Provide the (X, Y) coordinate of the cell's center where the given text is located.  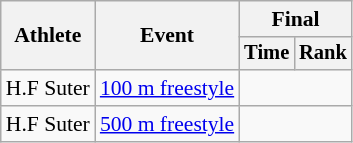
Time (266, 54)
Athlete (48, 36)
Rank (323, 54)
500 m freestyle (167, 124)
Event (167, 36)
Final (295, 19)
100 m freestyle (167, 88)
